Return [x, y] of the center of cell containing provided text 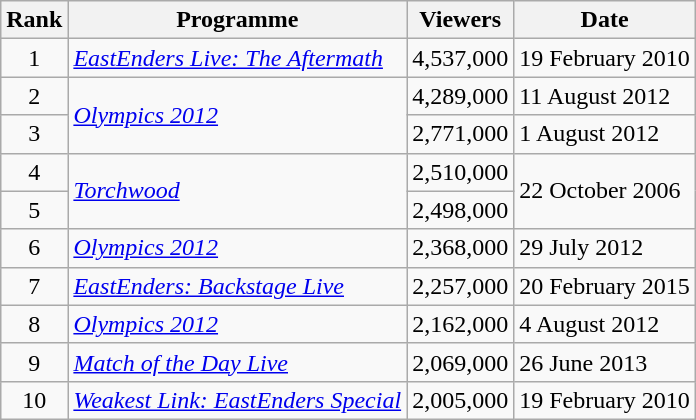
10 [34, 400]
2,069,000 [460, 362]
2,771,000 [460, 134]
2,005,000 [460, 400]
8 [34, 324]
5 [34, 210]
7 [34, 286]
Date [605, 20]
Match of the Day Live [238, 362]
2,510,000 [460, 172]
4,289,000 [460, 96]
1 [34, 58]
26 June 2013 [605, 362]
Torchwood [238, 191]
2,498,000 [460, 210]
9 [34, 362]
4,537,000 [460, 58]
EastEnders Live: The Aftermath [238, 58]
11 August 2012 [605, 96]
3 [34, 134]
Rank [34, 20]
Viewers [460, 20]
Weakest Link: EastEnders Special [238, 400]
4 August 2012 [605, 324]
2,368,000 [460, 248]
4 [34, 172]
EastEnders: Backstage Live [238, 286]
2,257,000 [460, 286]
22 October 2006 [605, 191]
2 [34, 96]
Programme [238, 20]
20 February 2015 [605, 286]
6 [34, 248]
2,162,000 [460, 324]
1 August 2012 [605, 134]
29 July 2012 [605, 248]
